For the text-containing cell, return its midpoint in (X, Y) coordinate format. 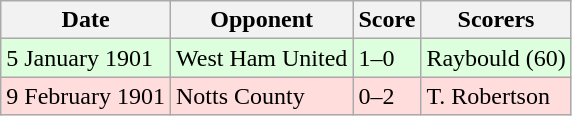
Score (387, 20)
Scorers (496, 20)
1–0 (387, 58)
West Ham United (261, 58)
Notts County (261, 96)
0–2 (387, 96)
Opponent (261, 20)
Raybould (60) (496, 58)
T. Robertson (496, 96)
9 February 1901 (86, 96)
Date (86, 20)
5 January 1901 (86, 58)
